Output the (X, Y) coordinate of the center of the cell containing the given text.  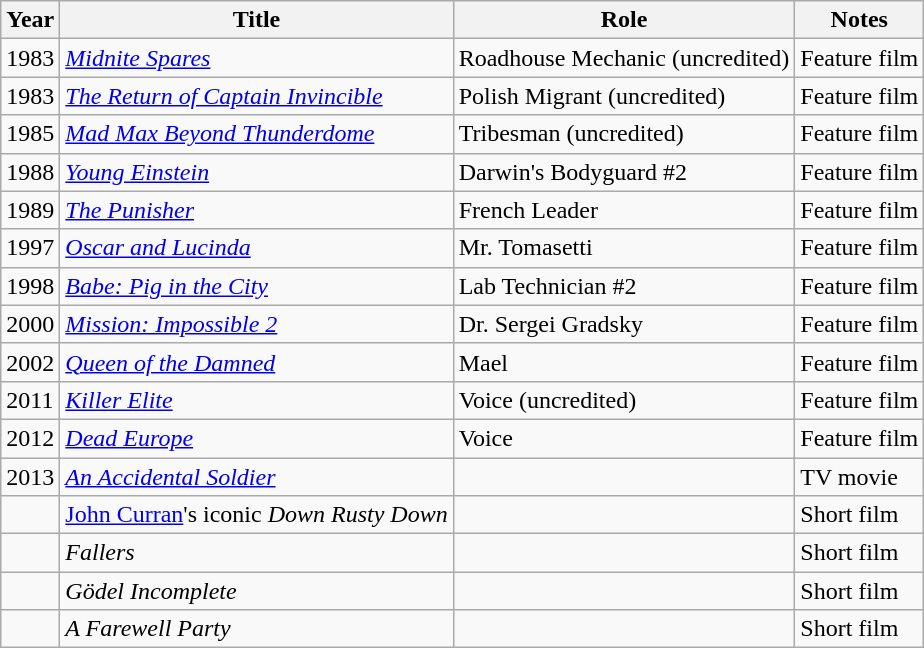
French Leader (624, 210)
John Curran's iconic Down Rusty Down (256, 515)
Role (624, 20)
TV movie (860, 477)
Babe: Pig in the City (256, 286)
Voice (uncredited) (624, 400)
The Return of Captain Invincible (256, 96)
Mission: Impossible 2 (256, 324)
2002 (30, 362)
Mael (624, 362)
1997 (30, 248)
2011 (30, 400)
Gödel Incomplete (256, 591)
Mad Max Beyond Thunderdome (256, 134)
1988 (30, 172)
Year (30, 20)
A Farewell Party (256, 629)
Killer Elite (256, 400)
Polish Migrant (uncredited) (624, 96)
Roadhouse Mechanic (uncredited) (624, 58)
Fallers (256, 553)
Title (256, 20)
2013 (30, 477)
Dead Europe (256, 438)
Tribesman (uncredited) (624, 134)
Dr. Sergei Gradsky (624, 324)
Mr. Tomasetti (624, 248)
1998 (30, 286)
1989 (30, 210)
Midnite Spares (256, 58)
1985 (30, 134)
Darwin's Bodyguard #2 (624, 172)
Oscar and Lucinda (256, 248)
2012 (30, 438)
2000 (30, 324)
An Accidental Soldier (256, 477)
Voice (624, 438)
Young Einstein (256, 172)
The Punisher (256, 210)
Lab Technician #2 (624, 286)
Queen of the Damned (256, 362)
Notes (860, 20)
